Pinpoint the cell where the given text exists, returning its [x, y] midpoint coordinate. 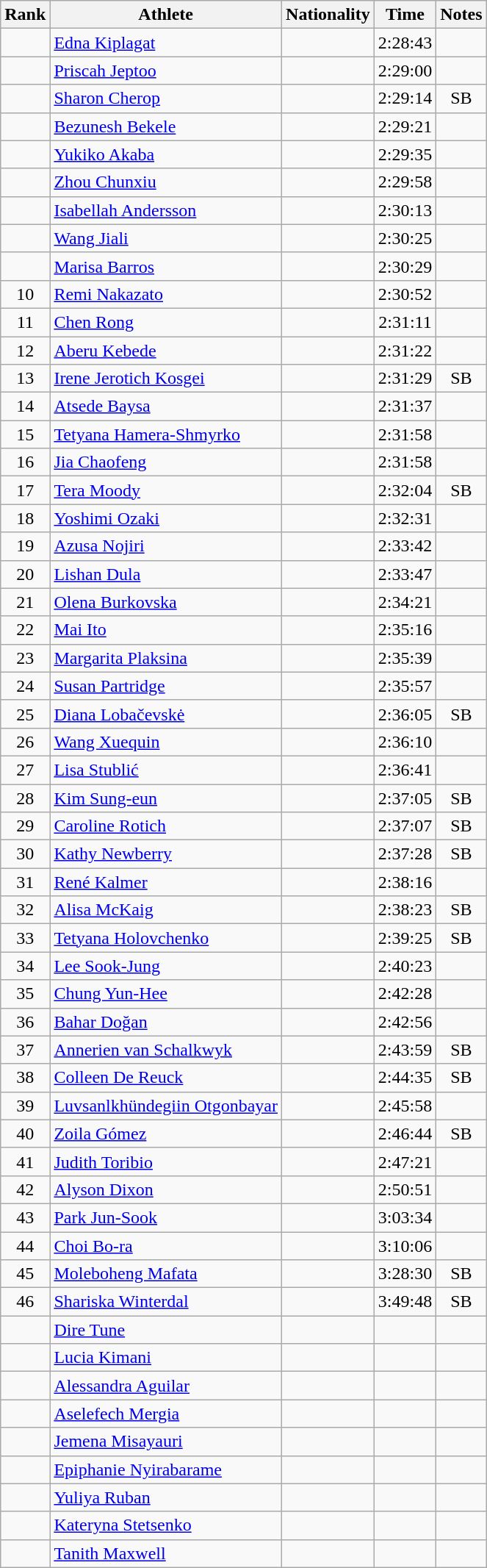
21 [25, 602]
2:31:22 [405, 351]
Jemena Misayauri [166, 1442]
37 [25, 1050]
Kateryna Stetsenko [166, 1525]
Sharon Cherop [166, 99]
Moleboheng Mafata [166, 1274]
2:31:11 [405, 322]
Epiphanie Nyirabarame [166, 1469]
Judith Toribio [166, 1161]
Yukiko Akaba [166, 154]
Jia Chaofeng [166, 462]
36 [25, 1022]
3:49:48 [405, 1302]
Wang Xuequin [166, 742]
3:10:06 [405, 1246]
Priscah Jeptoo [166, 71]
2:35:16 [405, 630]
44 [25, 1246]
Zhou Chunxiu [166, 182]
René Kalmer [166, 882]
Wang Jiali [166, 238]
3:03:34 [405, 1217]
11 [25, 322]
38 [25, 1078]
Aberu Kebede [166, 351]
2:30:25 [405, 238]
2:29:21 [405, 126]
Chung Yun-Hee [166, 994]
Lee Sook-Jung [166, 966]
32 [25, 910]
Colleen De Reuck [166, 1078]
2:31:29 [405, 379]
Chen Rong [166, 322]
Time [405, 15]
Annerien van Schalkwyk [166, 1050]
Choi Bo-ra [166, 1246]
Atsede Baysa [166, 407]
10 [25, 294]
14 [25, 407]
Susan Partridge [166, 686]
Yoshimi Ozaki [166, 518]
17 [25, 490]
2:37:05 [405, 798]
24 [25, 686]
40 [25, 1134]
Isabellah Andersson [166, 210]
Aselefech Mergia [166, 1414]
2:39:25 [405, 938]
2:37:28 [405, 854]
20 [25, 574]
2:29:35 [405, 154]
2:44:35 [405, 1078]
Yuliya Ruban [166, 1497]
Athlete [166, 15]
Tanith Maxwell [166, 1553]
Remi Nakazato [166, 294]
23 [25, 658]
2:36:05 [405, 714]
26 [25, 742]
Caroline Rotich [166, 826]
Tetyana Hamera-Shmyrko [166, 434]
Alessandra Aguilar [166, 1386]
Tera Moody [166, 490]
31 [25, 882]
2:42:28 [405, 994]
Lisa Stublić [166, 770]
Notes [461, 15]
2:38:23 [405, 910]
34 [25, 966]
2:33:42 [405, 546]
Alyson Dixon [166, 1189]
42 [25, 1189]
2:36:10 [405, 742]
15 [25, 434]
30 [25, 854]
2:35:57 [405, 686]
28 [25, 798]
2:35:39 [405, 658]
2:46:44 [405, 1134]
Edna Kiplagat [166, 43]
2:29:58 [405, 182]
2:31:37 [405, 407]
2:32:31 [405, 518]
Kim Sung-eun [166, 798]
Irene Jerotich Kosgei [166, 379]
Tetyana Holovchenko [166, 938]
Bezunesh Bekele [166, 126]
2:42:56 [405, 1022]
Luvsanlkhündegiin Otgonbayar [166, 1106]
2:32:04 [405, 490]
Lishan Dula [166, 574]
29 [25, 826]
Diana Lobačevskė [166, 714]
2:47:21 [405, 1161]
2:30:29 [405, 266]
Nationality [328, 15]
Park Jun-Sook [166, 1217]
33 [25, 938]
2:43:59 [405, 1050]
27 [25, 770]
Lucia Kimani [166, 1358]
2:50:51 [405, 1189]
Rank [25, 15]
Bahar Doğan [166, 1022]
Marisa Barros [166, 266]
16 [25, 462]
2:40:23 [405, 966]
Kathy Newberry [166, 854]
Azusa Nojiri [166, 546]
Shariska Winterdal [166, 1302]
13 [25, 379]
25 [25, 714]
Dire Tune [166, 1330]
2:38:16 [405, 882]
43 [25, 1217]
2:29:00 [405, 71]
Olena Burkovska [166, 602]
Mai Ito [166, 630]
3:28:30 [405, 1274]
39 [25, 1106]
41 [25, 1161]
Alisa McKaig [166, 910]
18 [25, 518]
Zoila Gómez [166, 1134]
22 [25, 630]
35 [25, 994]
2:36:41 [405, 770]
2:33:47 [405, 574]
2:45:58 [405, 1106]
2:37:07 [405, 826]
2:29:14 [405, 99]
12 [25, 351]
2:30:13 [405, 210]
45 [25, 1274]
2:28:43 [405, 43]
46 [25, 1302]
Margarita Plaksina [166, 658]
19 [25, 546]
2:30:52 [405, 294]
2:34:21 [405, 602]
